Pinpoint the cell where the given text exists, returning its [X, Y] midpoint coordinate. 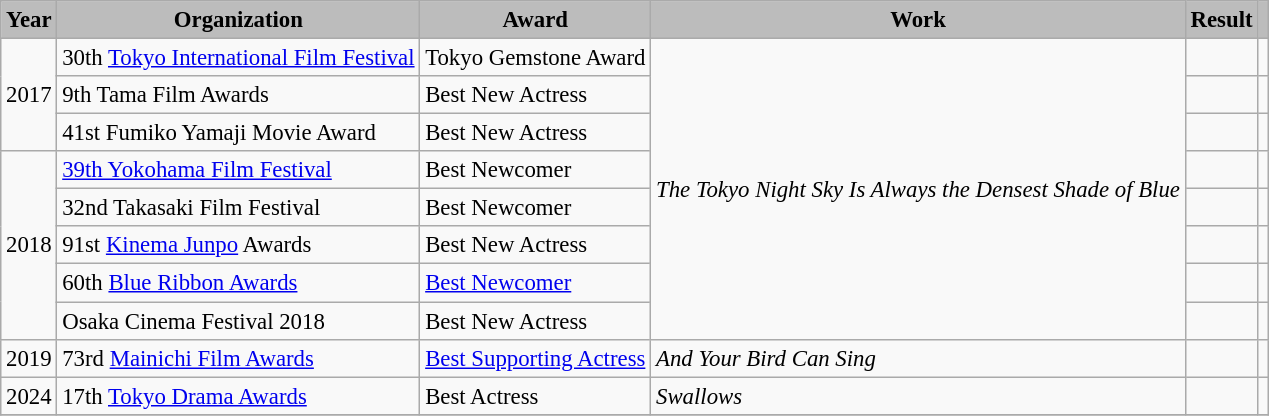
Tokyo Gemstone Award [536, 58]
Osaka Cinema Festival 2018 [238, 321]
41st Fumiko Yamaji Movie Award [238, 133]
32nd Takasaki Film Festival [238, 208]
Swallows [918, 396]
Best Actress [536, 396]
2018 [29, 245]
30th Tokyo International Film Festival [238, 58]
2017 [29, 96]
The Tokyo Night Sky Is Always the Densest Shade of Blue [918, 190]
Best Supporting Actress [536, 358]
60th Blue Ribbon Awards [238, 283]
Result [1222, 20]
2024 [29, 396]
39th Yokohama Film Festival [238, 170]
Award [536, 20]
Year [29, 20]
Organization [238, 20]
2019 [29, 358]
Work [918, 20]
17th Tokyo Drama Awards [238, 396]
73rd Mainichi Film Awards [238, 358]
And Your Bird Can Sing [918, 358]
9th Tama Film Awards [238, 95]
91st Kinema Junpo Awards [238, 245]
